Pinpoint the cell where the given text exists, returning its (X, Y) midpoint coordinate. 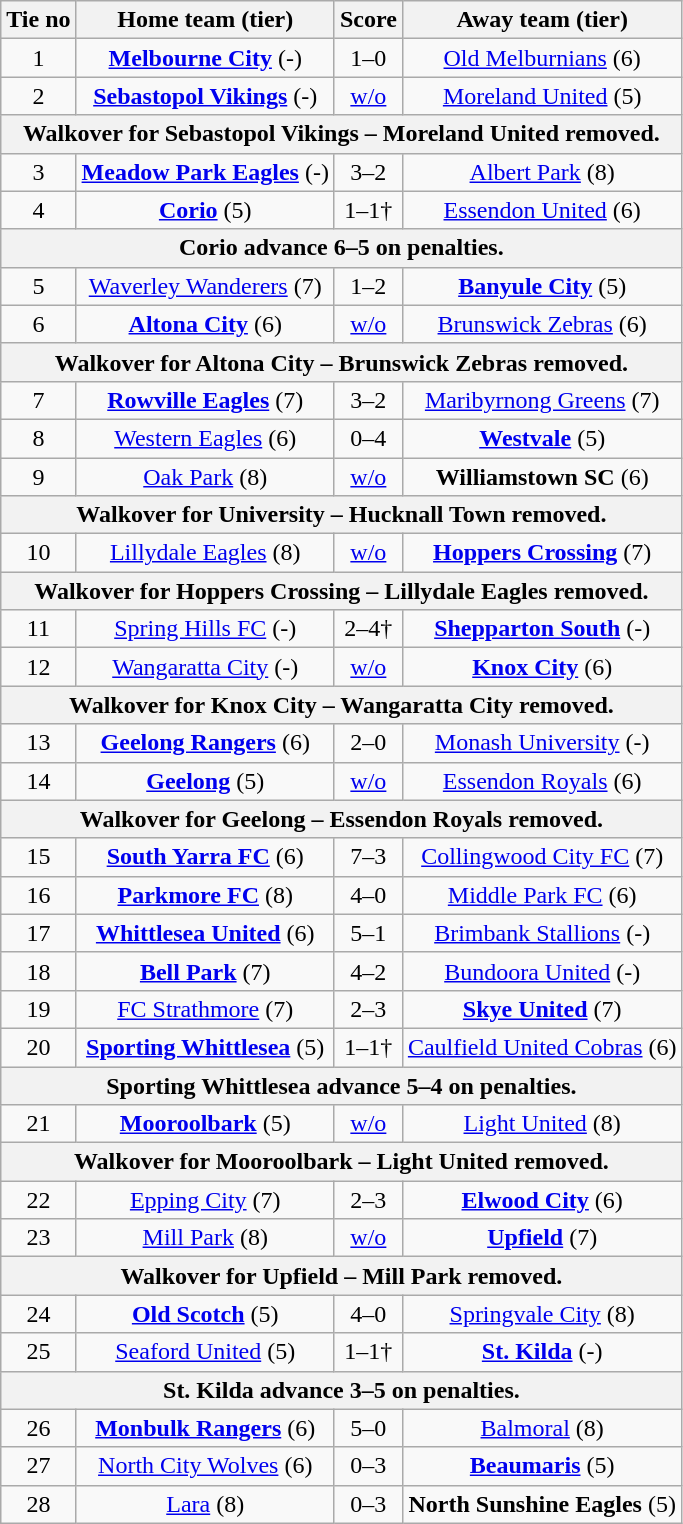
Moreland United (5) (542, 96)
Geelong (5) (205, 781)
Old Scotch (5) (205, 1314)
15 (38, 857)
4 (38, 210)
Sebastopol Vikings (-) (205, 96)
Geelong Rangers (6) (205, 743)
Skye United (7) (542, 1009)
Epping City (7) (205, 1200)
Spring Hills FC (-) (205, 629)
Middle Park FC (6) (542, 895)
1–0 (368, 58)
Caulfield United Cobras (6) (542, 1047)
Seaford United (5) (205, 1352)
5 (38, 286)
24 (38, 1314)
2 (38, 96)
St. Kilda advance 3–5 on penalties. (342, 1390)
Albert Park (8) (542, 172)
Walkover for Hoppers Crossing – Lillydale Eagles removed. (342, 591)
3 (38, 172)
Wangaratta City (-) (205, 667)
Beaumaris (5) (542, 1466)
North City Wolves (6) (205, 1466)
Walkover for Mooroolbark – Light United removed. (342, 1162)
Tie no (38, 20)
Shepparton South (-) (542, 629)
2–4† (368, 629)
8 (38, 438)
14 (38, 781)
28 (38, 1504)
Sporting Whittlesea (5) (205, 1047)
Walkover for Sebastopol Vikings – Moreland United removed. (342, 134)
21 (38, 1124)
Monbulk Rangers (6) (205, 1428)
7–3 (368, 857)
26 (38, 1428)
Walkover for Knox City – Wangaratta City removed. (342, 705)
6 (38, 324)
11 (38, 629)
4–2 (368, 971)
Elwood City (6) (542, 1200)
Knox City (6) (542, 667)
Hoppers Crossing (7) (542, 553)
Williamstown SC (6) (542, 477)
St. Kilda (-) (542, 1352)
Banyule City (5) (542, 286)
Upfield (7) (542, 1238)
16 (38, 895)
19 (38, 1009)
Parkmore FC (8) (205, 895)
0–4 (368, 438)
North Sunshine Eagles (5) (542, 1504)
Rowville Eagles (7) (205, 400)
Lara (8) (205, 1504)
Altona City (6) (205, 324)
Bundoora United (-) (542, 971)
Corio advance 6–5 on penalties. (342, 248)
Light United (8) (542, 1124)
Oak Park (8) (205, 477)
Lillydale Eagles (8) (205, 553)
1 (38, 58)
7 (38, 400)
Walkover for Geelong – Essendon Royals removed. (342, 819)
17 (38, 933)
23 (38, 1238)
Balmoral (8) (542, 1428)
Bell Park (7) (205, 971)
2–0 (368, 743)
Western Eagles (6) (205, 438)
Brunswick Zebras (6) (542, 324)
Home team (tier) (205, 20)
Away team (tier) (542, 20)
Maribyrnong Greens (7) (542, 400)
1–2 (368, 286)
27 (38, 1466)
Old Melburnians (6) (542, 58)
Monash University (-) (542, 743)
9 (38, 477)
25 (38, 1352)
5–1 (368, 933)
Whittlesea United (6) (205, 933)
Waverley Wanderers (7) (205, 286)
Walkover for Altona City – Brunswick Zebras removed. (342, 362)
12 (38, 667)
Walkover for Upfield – Mill Park removed. (342, 1276)
Melbourne City (-) (205, 58)
Mooroolbark (5) (205, 1124)
5–0 (368, 1428)
Meadow Park Eagles (-) (205, 172)
10 (38, 553)
18 (38, 971)
South Yarra FC (6) (205, 857)
Sporting Whittlesea advance 5–4 on penalties. (342, 1085)
Westvale (5) (542, 438)
Springvale City (8) (542, 1314)
FC Strathmore (7) (205, 1009)
Mill Park (8) (205, 1238)
Essendon Royals (6) (542, 781)
13 (38, 743)
Walkover for University – Hucknall Town removed. (342, 515)
22 (38, 1200)
20 (38, 1047)
Collingwood City FC (7) (542, 857)
Corio (5) (205, 210)
Score (368, 20)
Brimbank Stallions (-) (542, 933)
Essendon United (6) (542, 210)
